Extract the (x, y) coordinate from the center of the cell holding the provided text.  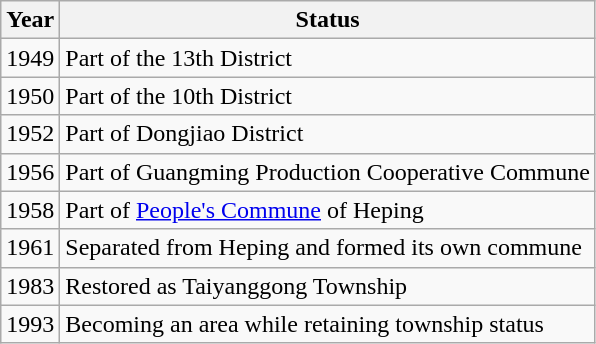
Becoming an area while retaining township status (328, 324)
Status (328, 20)
Restored as Taiyanggong Township (328, 286)
Part of Guangming Production Cooperative Commune (328, 172)
Separated from Heping and formed its own commune (328, 248)
1983 (30, 286)
Part of People's Commune of Heping (328, 210)
1961 (30, 248)
1958 (30, 210)
1950 (30, 96)
1949 (30, 58)
1956 (30, 172)
1952 (30, 134)
Part of the 13th District (328, 58)
Year (30, 20)
Part of the 10th District (328, 96)
Part of Dongjiao District (328, 134)
1993 (30, 324)
